Find where the given text appears and provide that cell's center as (X, Y) coordinate. 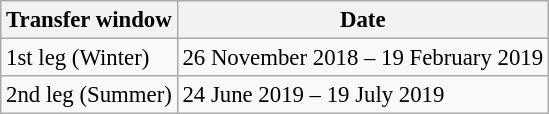
24 June 2019 – 19 July 2019 (362, 95)
26 November 2018 – 19 February 2019 (362, 58)
Date (362, 20)
Transfer window (89, 20)
2nd leg (Summer) (89, 95)
1st leg (Winter) (89, 58)
